Detect which cell encompasses the target text, then output its (x, y) center coordinate. 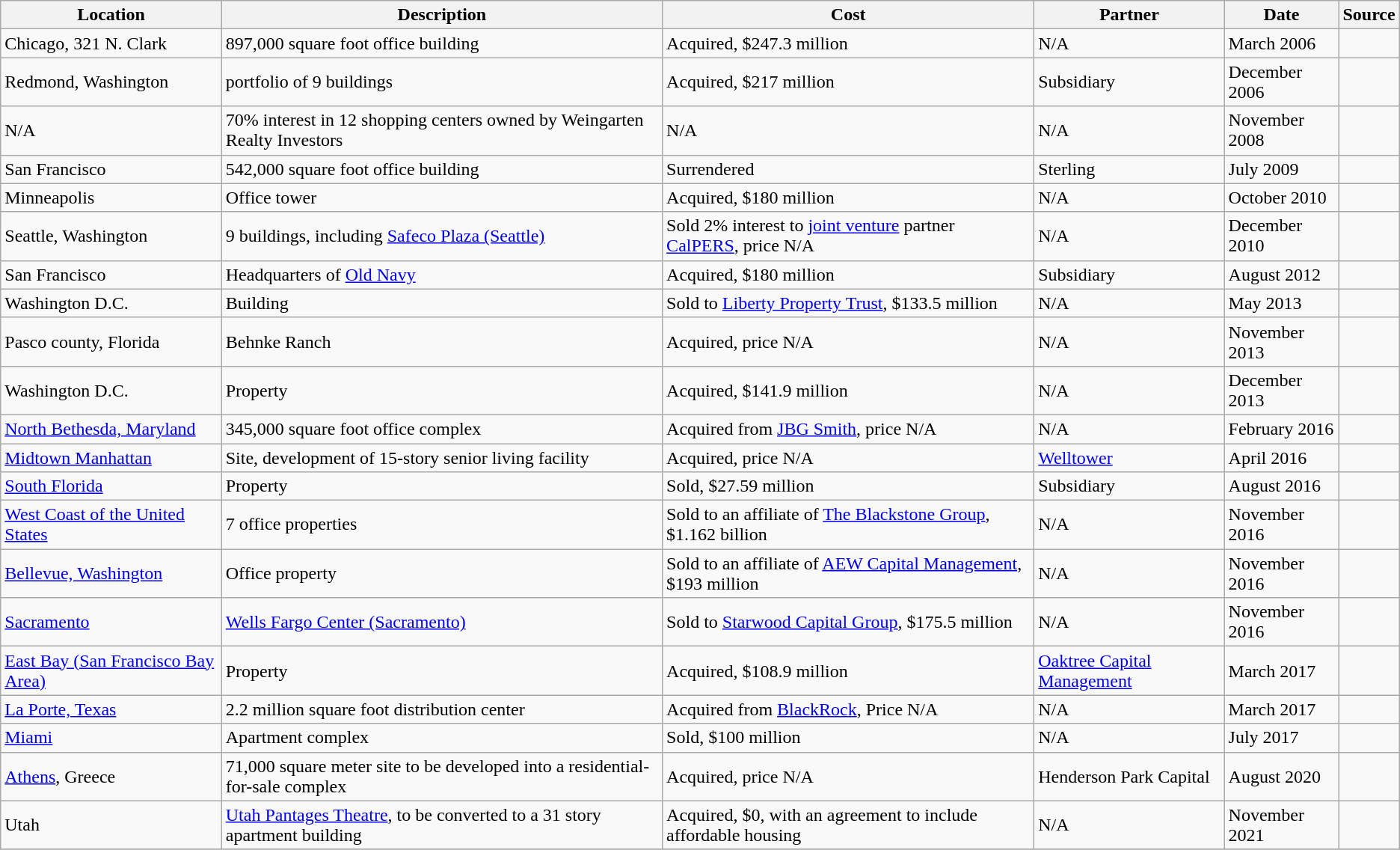
November 2021 (1282, 825)
Behnke Ranch (441, 341)
Athens, Greece (111, 777)
Sold 2% interest to joint venture partner CalPERS, price N/A (848, 236)
Sterling (1129, 169)
West Coast of the United States (111, 525)
Sold to an affiliate of AEW Capital Management, $193 million (848, 573)
Description (441, 15)
August 2012 (1282, 275)
December 2013 (1282, 391)
Surrendered (848, 169)
May 2013 (1282, 303)
Acquired, $0, with an agreement to include affordable housing (848, 825)
Sold, $100 million (848, 738)
71,000 square meter site to be developed into a residential-for-sale complex (441, 777)
9 buildings, including Safeco Plaza (Seattle) (441, 236)
Apartment complex (441, 738)
Acquired, $247.3 million (848, 43)
November 2008 (1282, 130)
Acquired, $141.9 million (848, 391)
December 2010 (1282, 236)
Henderson Park Capital (1129, 777)
542,000 square foot office building (441, 169)
October 2010 (1282, 198)
Sold, $27.59 million (848, 486)
December 2006 (1282, 82)
North Bethesda, Maryland (111, 429)
March 2006 (1282, 43)
Date (1282, 15)
Office tower (441, 198)
897,000 square foot office building (441, 43)
Site, development of 15-story senior living facility (441, 457)
Acquired from BlackRock, Price N/A (848, 709)
La Porte, Texas (111, 709)
South Florida (111, 486)
Headquarters of Old Navy (441, 275)
Utah (111, 825)
Welltower (1129, 457)
August 2016 (1282, 486)
Source (1369, 15)
Redmond, Washington (111, 82)
Chicago, 321 N. Clark (111, 43)
Seattle, Washington (111, 236)
Pasco county, Florida (111, 341)
November 2013 (1282, 341)
August 2020 (1282, 777)
7 office properties (441, 525)
Midtown Manhattan (111, 457)
July 2017 (1282, 738)
Oaktree Capital Management (1129, 670)
Partner (1129, 15)
Utah Pantages Theatre, to be converted to a 31 story apartment building (441, 825)
Sacramento (111, 623)
Cost (848, 15)
345,000 square foot office complex (441, 429)
2.2 million square foot distribution center (441, 709)
Sold to Starwood Capital Group, $175.5 million (848, 623)
Sold to Liberty Property Trust, $133.5 million (848, 303)
Acquired, $108.9 million (848, 670)
Acquired from JBG Smith, price N/A (848, 429)
Building (441, 303)
Miami (111, 738)
July 2009 (1282, 169)
February 2016 (1282, 429)
Sold to an affiliate of The Blackstone Group, $1.162 billion (848, 525)
East Bay (San Francisco Bay Area) (111, 670)
April 2016 (1282, 457)
Office property (441, 573)
Location (111, 15)
Acquired, $217 million (848, 82)
portfolio of 9 buildings (441, 82)
Wells Fargo Center (Sacramento) (441, 623)
Bellevue, Washington (111, 573)
Minneapolis (111, 198)
70% interest in 12 shopping centers owned by Weingarten Realty Investors (441, 130)
